Find where the given text appears and provide that cell's center as (X, Y) coordinate. 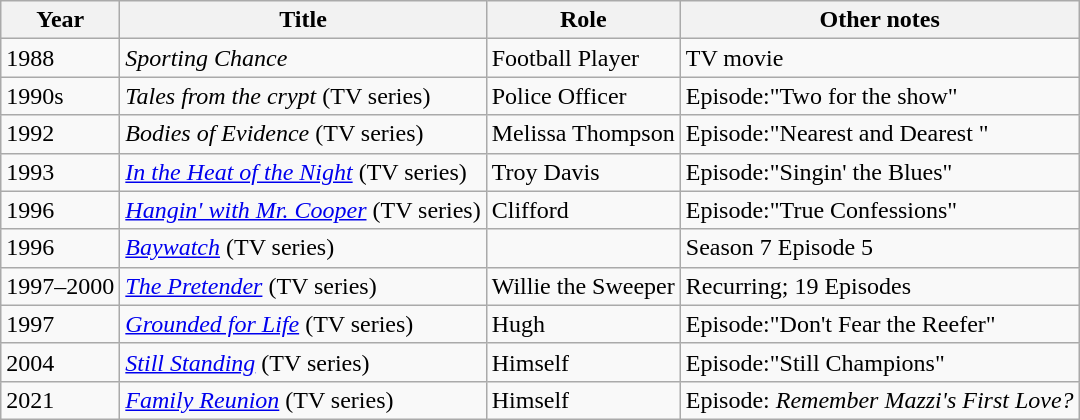
Grounded for Life (TV series) (303, 324)
1997 (60, 324)
2021 (60, 400)
Family Reunion (TV series) (303, 400)
Troy Davis (583, 172)
1990s (60, 96)
Other notes (880, 20)
Recurring; 19 Episodes (880, 286)
Willie the Sweeper (583, 286)
Episode: Remember Mazzi's First Love? (880, 400)
Sporting Chance (303, 58)
In the Heat of the Night (TV series) (303, 172)
Role (583, 20)
1997–2000 (60, 286)
Police Officer (583, 96)
Year (60, 20)
1993 (60, 172)
Episode:"Two for the show" (880, 96)
Bodies of Evidence (TV series) (303, 134)
Episode:"Singin' the Blues" (880, 172)
Baywatch (TV series) (303, 248)
Hugh (583, 324)
TV movie (880, 58)
Tales from the crypt (TV series) (303, 96)
2004 (60, 362)
Melissa Thompson (583, 134)
Still Standing (TV series) (303, 362)
Episode:"Still Champions" (880, 362)
Season 7 Episode 5 (880, 248)
Episode:"True Confessions" (880, 210)
1992 (60, 134)
The Pretender (TV series) (303, 286)
1988 (60, 58)
Episode:"Nearest and Dearest " (880, 134)
Hangin' with Mr. Cooper (TV series) (303, 210)
Title (303, 20)
Clifford (583, 210)
Football Player (583, 58)
Episode:"Don't Fear the Reefer" (880, 324)
